Find where the given text appears and provide that cell's center as [X, Y] coordinate. 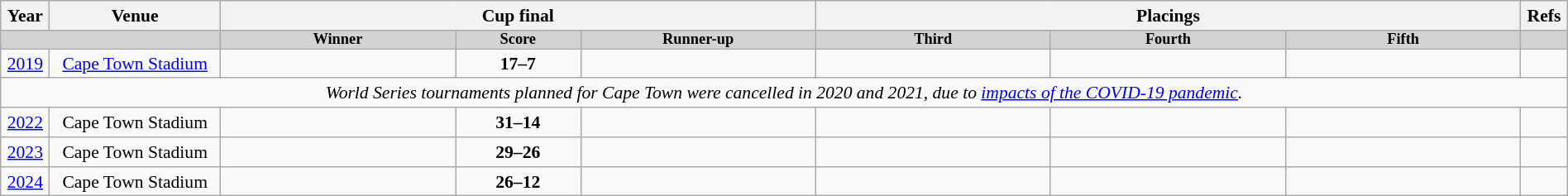
Refs [1545, 16]
17–7 [518, 64]
Third [933, 40]
2022 [25, 122]
Fifth [1403, 40]
Winner [337, 40]
Score [518, 40]
Runner-up [698, 40]
29–26 [518, 152]
Venue [135, 16]
Placings [1168, 16]
World Series tournaments planned for Cape Town were cancelled in 2020 and 2021, due to impacts of the COVID-19 pandemic. [784, 93]
31–14 [518, 122]
2023 [25, 152]
2019 [25, 64]
Year [25, 16]
Fourth [1168, 40]
Cup final [518, 16]
